Pinpoint the cell where the given text exists, returning its (X, Y) midpoint coordinate. 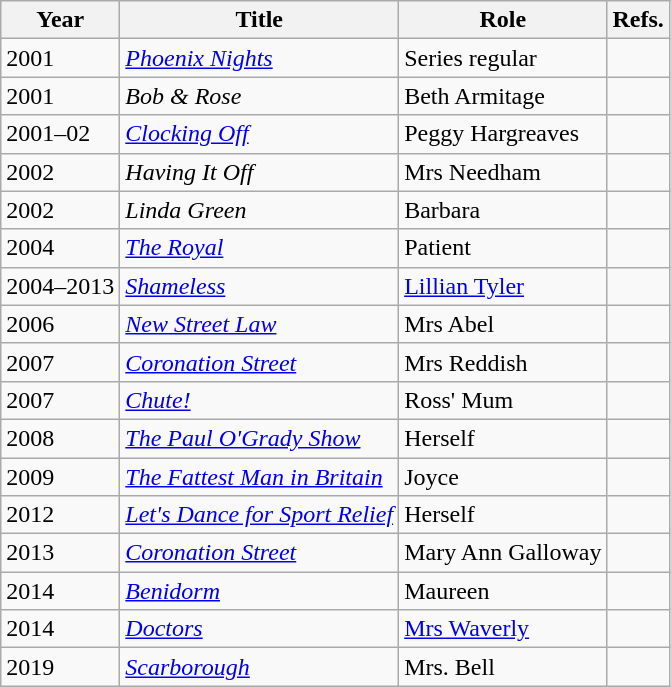
Patient (503, 248)
Let's Dance for Sport Relief (260, 515)
Mrs Reddish (503, 362)
2006 (60, 324)
Linda Green (260, 210)
Chute! (260, 400)
Shameless (260, 286)
Role (503, 20)
Mary Ann Galloway (503, 553)
Mrs. Bell (503, 667)
Ross' Mum (503, 400)
Title (260, 20)
2019 (60, 667)
2004–2013 (60, 286)
Bob & Rose (260, 96)
Clocking Off (260, 134)
The Royal (260, 248)
2001–02 (60, 134)
2009 (60, 477)
Phoenix Nights (260, 58)
Series regular (503, 58)
Maureen (503, 591)
The Fattest Man in Britain (260, 477)
Benidorm (260, 591)
Doctors (260, 629)
2012 (60, 515)
Mrs Abel (503, 324)
2008 (60, 438)
Lillian Tyler (503, 286)
The Paul O'Grady Show (260, 438)
New Street Law (260, 324)
Mrs Needham (503, 172)
Mrs Waverly (503, 629)
Barbara (503, 210)
Having It Off (260, 172)
Beth Armitage (503, 96)
Refs. (638, 20)
2004 (60, 248)
Scarborough (260, 667)
Joyce (503, 477)
2013 (60, 553)
Peggy Hargreaves (503, 134)
Year (60, 20)
